Find where the given text appears and provide that cell's center as [x, y] coordinate. 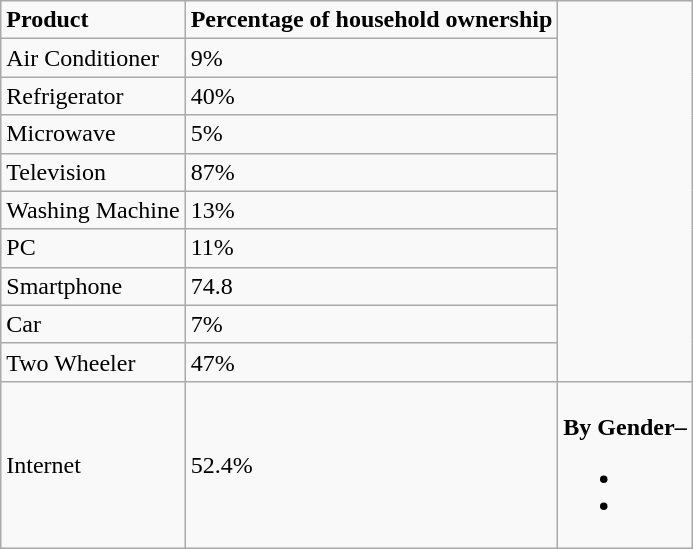
Product [93, 20]
40% [372, 96]
Smartphone [93, 286]
PC [93, 248]
Microwave [93, 134]
Percentage of household ownership [372, 20]
87% [372, 172]
Television [93, 172]
5% [372, 134]
74.8 [372, 286]
By Gender– [625, 464]
Air Conditioner [93, 58]
Internet [93, 464]
9% [372, 58]
7% [372, 324]
Refrigerator [93, 96]
Two Wheeler [93, 362]
13% [372, 210]
Car [93, 324]
Washing Machine [93, 210]
52.4% [372, 464]
47% [372, 362]
11% [372, 248]
